Locate the cell with the specified text and output its (X, Y) center coordinate. 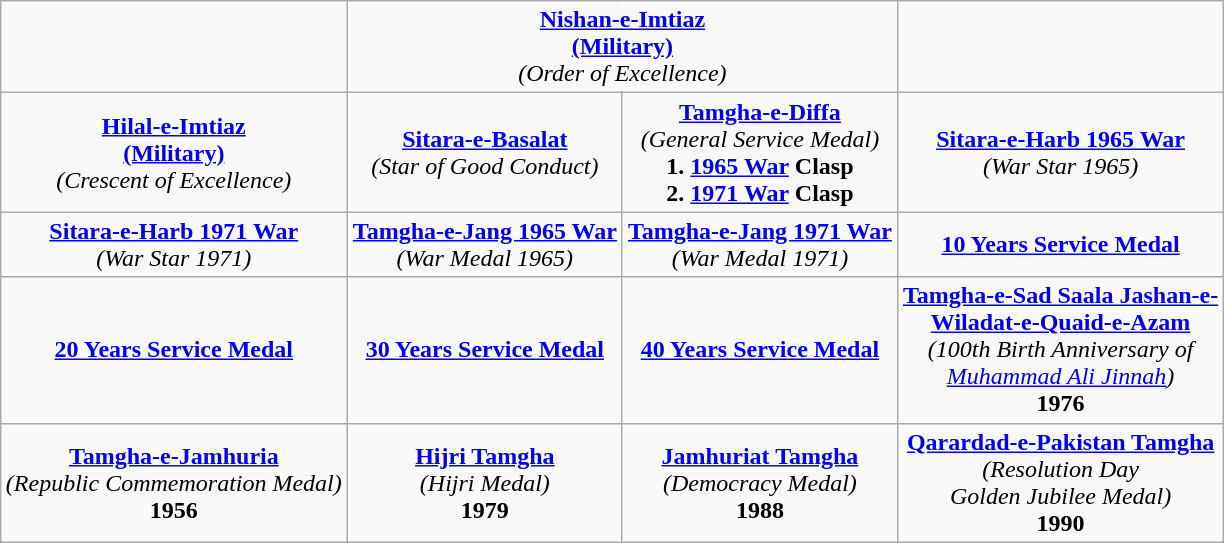
Nishan-e-Imtiaz(Military)(Order of Excellence) (622, 47)
Sitara-e-Harb 1971 War(War Star 1971) (174, 244)
40 Years Service Medal (760, 350)
10 Years Service Medal (1060, 244)
Qarardad-e-Pakistan Tamgha(Resolution DayGolden Jubilee Medal)1990 (1060, 482)
Sitara-e-Basalat(Star of Good Conduct) (484, 152)
Tamgha-e-Sad Saala Jashan-e-Wiladat-e-Quaid-e-Azam(100th Birth Anniversary ofMuhammad Ali Jinnah)1976 (1060, 350)
30 Years Service Medal (484, 350)
Tamgha-e-Diffa(General Service Medal)1. 1965 War Clasp2. 1971 War Clasp (760, 152)
Hijri Tamgha(Hijri Medal)1979 (484, 482)
Tamgha-e-Jang 1965 War(War Medal 1965) (484, 244)
Sitara-e-Harb 1965 War(War Star 1965) (1060, 152)
Tamgha-e-Jang 1971 War(War Medal 1971) (760, 244)
Tamgha-e-Jamhuria(Republic Commemoration Medal)1956 (174, 482)
20 Years Service Medal (174, 350)
Jamhuriat Tamgha(Democracy Medal)1988 (760, 482)
Hilal-e-Imtiaz(Military)(Crescent of Excellence) (174, 152)
